From the cell containing the given text, extract its center point as (X, Y) coordinate. 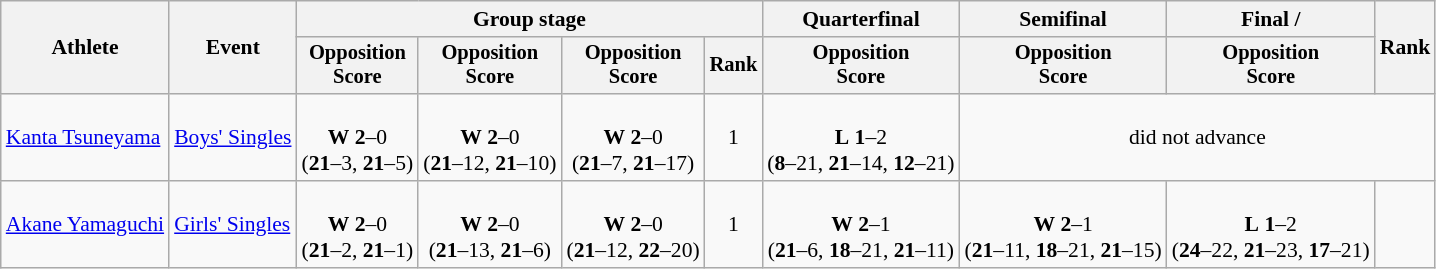
Akane Yamaguchi (85, 224)
L 1–2 (24–22, 21–23, 17–21) (1271, 224)
W 2–0 (21–7, 21–17) (632, 138)
Final / (1271, 19)
L 1–2 (8–21, 21–14, 12–21) (860, 138)
Quarterfinal (860, 19)
Event (232, 48)
Semifinal (1064, 19)
Group stage (530, 19)
W 2–0 (21–13, 21–6) (490, 224)
Athlete (85, 48)
did not advance (1198, 138)
Girls' Singles (232, 224)
W 2–1 (21–11, 18–21, 21–15) (1064, 224)
W 2–1 (21–6, 18–21, 21–11) (860, 224)
W 2–0 (21–12, 21–10) (490, 138)
W 2–0 (21–3, 21–5) (358, 138)
W 2–0 (21–12, 22–20) (632, 224)
W 2–0 (21–2, 21–1) (358, 224)
Boys' Singles (232, 138)
Kanta Tsuneyama (85, 138)
